Locate the cell with the specified text and output its (x, y) center coordinate. 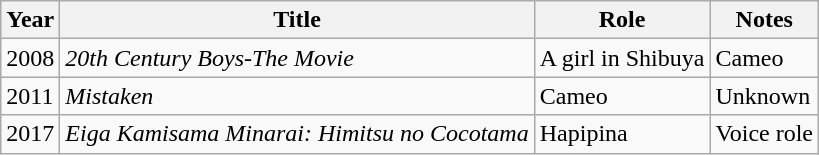
Voice role (764, 134)
Title (297, 20)
2008 (30, 58)
Hapipina (622, 134)
Mistaken (297, 96)
20th Century Boys-The Movie (297, 58)
Eiga Kamisama Minarai: Himitsu no Cocotama (297, 134)
Notes (764, 20)
Year (30, 20)
Role (622, 20)
2011 (30, 96)
2017 (30, 134)
A girl in Shibuya (622, 58)
Unknown (764, 96)
